Identify which cell holds the provided text, then report its (X, Y) central coordinate. 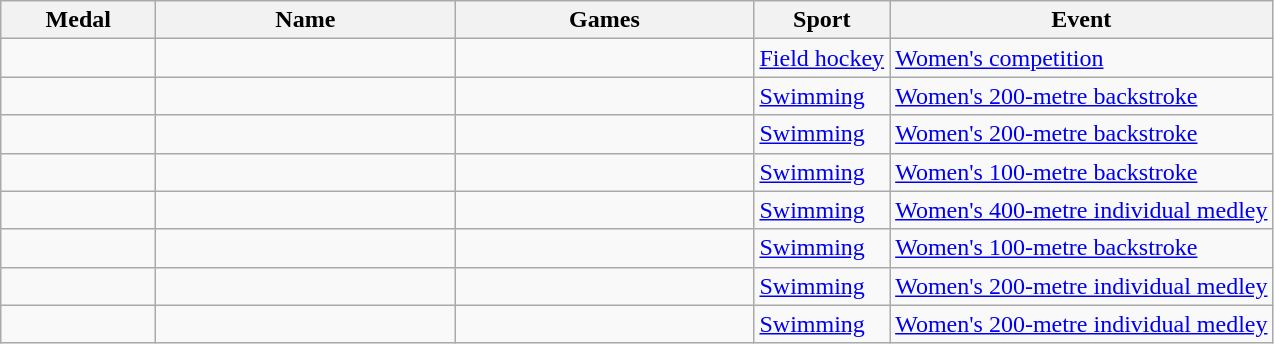
Field hockey (822, 58)
Women's 400-metre individual medley (1082, 210)
Women's competition (1082, 58)
Name (306, 20)
Event (1082, 20)
Medal (78, 20)
Games (604, 20)
Sport (822, 20)
